Determine the [X, Y] coordinate at the center of the cell enclosing the given text.  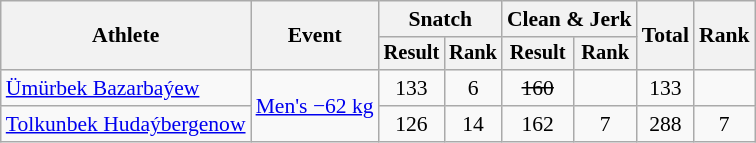
288 [666, 124]
Men's −62 kg [315, 106]
Event [315, 36]
14 [473, 124]
Tolkunbek Hudaýbergenow [126, 124]
6 [473, 88]
160 [538, 88]
162 [538, 124]
Snatch [440, 19]
126 [412, 124]
Total [666, 36]
Ümürbek Bazarbaýew [126, 88]
Athlete [126, 36]
Clean & Jerk [570, 19]
